Return the [x, y] coordinate for the center point of the cell that contains the specified text.  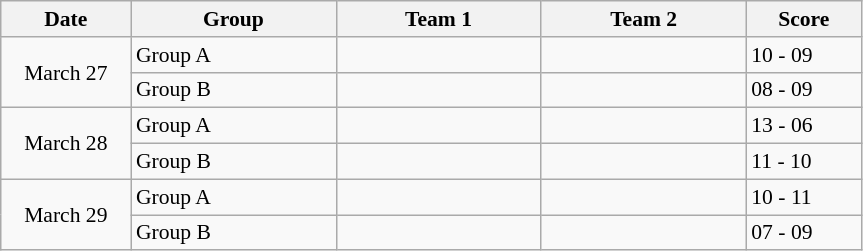
Date [66, 19]
11 - 10 [804, 162]
March 27 [66, 72]
08 - 09 [804, 90]
Score [804, 19]
10 - 09 [804, 55]
Team 2 [644, 19]
Group [234, 19]
March 28 [66, 144]
Team 1 [438, 19]
10 - 11 [804, 197]
07 - 09 [804, 233]
13 - 06 [804, 126]
March 29 [66, 214]
